Extract the (x, y) coordinate from the center of the cell holding the provided text.  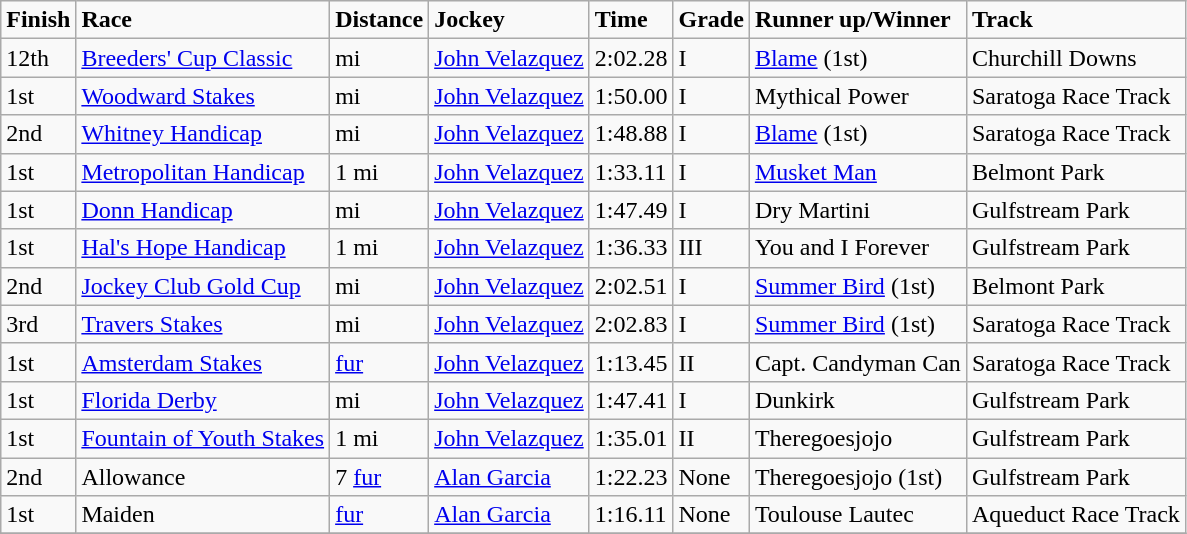
Florida Derby (203, 400)
Churchill Downs (1076, 58)
1:22.23 (631, 477)
Woodward Stakes (203, 96)
1:50.00 (631, 96)
Finish (38, 20)
1:47.49 (631, 210)
Breeders' Cup Classic (203, 58)
12th (38, 58)
1:13.45 (631, 362)
1:16.11 (631, 515)
Dunkirk (858, 400)
1:33.11 (631, 172)
Time (631, 20)
Theregoesjojo (1st) (858, 477)
1:48.88 (631, 134)
III (711, 248)
Race (203, 20)
Runner up/Winner (858, 20)
Maiden (203, 515)
Donn Handicap (203, 210)
Fountain of Youth Stakes (203, 438)
Mythical Power (858, 96)
You and I Forever (858, 248)
Capt. Candyman Can (858, 362)
2:02.28 (631, 58)
Musket Man (858, 172)
Travers Stakes (203, 324)
Aqueduct Race Track (1076, 515)
Whitney Handicap (203, 134)
Hal's Hope Handicap (203, 248)
Distance (380, 20)
Dry Martini (858, 210)
Amsterdam Stakes (203, 362)
1:36.33 (631, 248)
Allowance (203, 477)
Track (1076, 20)
2:02.51 (631, 286)
Metropolitan Handicap (203, 172)
Grade (711, 20)
Jockey (510, 20)
Toulouse Lautec (858, 515)
Theregoesjojo (858, 438)
Jockey Club Gold Cup (203, 286)
1:47.41 (631, 400)
7 fur (380, 477)
3rd (38, 324)
2:02.83 (631, 324)
1:35.01 (631, 438)
